Locate the cell with the specified text and output its [X, Y] center coordinate. 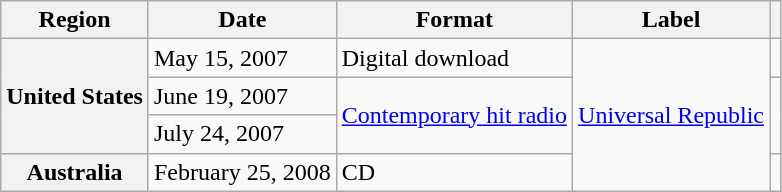
CD [454, 172]
Region [75, 20]
July 24, 2007 [242, 134]
Label [672, 20]
Digital download [454, 58]
United States [75, 96]
Format [454, 20]
May 15, 2007 [242, 58]
Australia [75, 172]
Universal Republic [672, 115]
June 19, 2007 [242, 96]
Date [242, 20]
Contemporary hit radio [454, 115]
February 25, 2008 [242, 172]
